For the text-containing cell, return its midpoint in (X, Y) coordinate format. 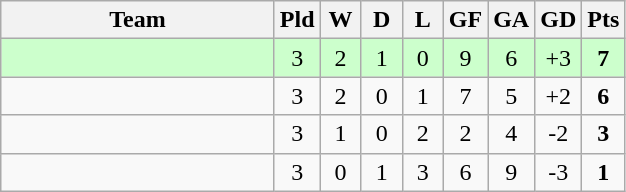
-2 (558, 134)
4 (512, 134)
Pld (297, 20)
L (422, 20)
Pts (604, 20)
GA (512, 20)
5 (512, 96)
GF (465, 20)
+3 (558, 58)
D (382, 20)
GD (558, 20)
+2 (558, 96)
Team (138, 20)
-3 (558, 172)
W (340, 20)
